Scan for the cell matching the given text and deliver its [X, Y] coordinate at center. 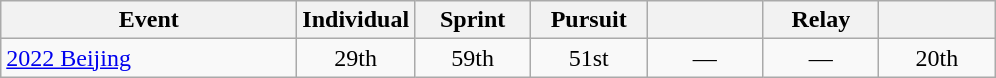
51st [589, 58]
Individual [356, 20]
59th [473, 58]
Relay [821, 20]
2022 Beijing [149, 58]
Pursuit [589, 20]
Event [149, 20]
29th [356, 58]
20th [937, 58]
Sprint [473, 20]
